Identify which cell holds the provided text, then report its [x, y] central coordinate. 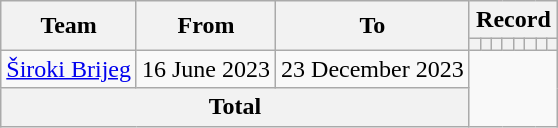
16 June 2023 [206, 69]
Total [235, 107]
From [206, 26]
Široki Brijeg [69, 69]
23 December 2023 [373, 69]
To [373, 26]
Team [69, 26]
Record [513, 20]
